For the text-containing cell, return its midpoint in (X, Y) coordinate format. 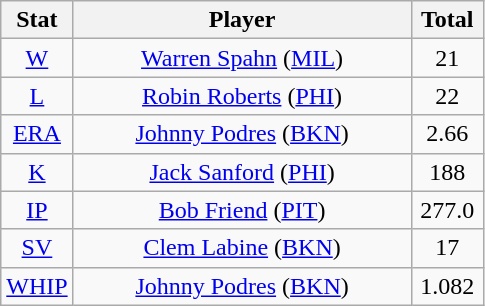
Warren Spahn (MIL) (242, 58)
Jack Sanford (PHI) (242, 172)
22 (447, 96)
Total (447, 20)
Player (242, 20)
2.66 (447, 134)
1.082 (447, 286)
L (37, 96)
17 (447, 248)
277.0 (447, 210)
21 (447, 58)
Bob Friend (PIT) (242, 210)
WHIP (37, 286)
Robin Roberts (PHI) (242, 96)
SV (37, 248)
K (37, 172)
ERA (37, 134)
Stat (37, 20)
IP (37, 210)
Clem Labine (BKN) (242, 248)
W (37, 58)
188 (447, 172)
